Return the (X, Y) coordinate for the center point of the cell that contains the specified text.  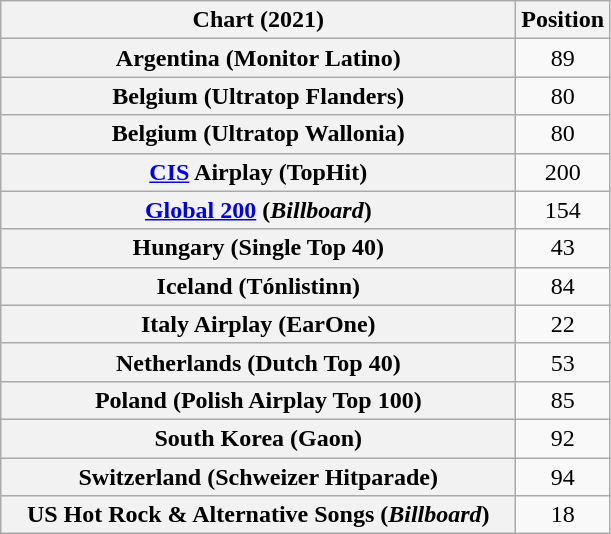
94 (563, 477)
Global 200 (Billboard) (258, 210)
18 (563, 515)
53 (563, 362)
Italy Airplay (EarOne) (258, 324)
Argentina (Monitor Latino) (258, 58)
43 (563, 248)
85 (563, 400)
Switzerland (Schweizer Hitparade) (258, 477)
CIS Airplay (TopHit) (258, 172)
92 (563, 438)
US Hot Rock & Alternative Songs (Billboard) (258, 515)
Hungary (Single Top 40) (258, 248)
84 (563, 286)
South Korea (Gaon) (258, 438)
Poland (Polish Airplay Top 100) (258, 400)
Chart (2021) (258, 20)
Belgium (Ultratop Flanders) (258, 96)
22 (563, 324)
Iceland (Tónlistinn) (258, 286)
154 (563, 210)
Netherlands (Dutch Top 40) (258, 362)
200 (563, 172)
89 (563, 58)
Position (563, 20)
Belgium (Ultratop Wallonia) (258, 134)
